From the cell containing the given text, extract its center point as (X, Y) coordinate. 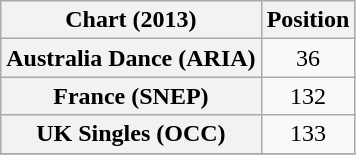
36 (308, 58)
Position (308, 20)
France (SNEP) (131, 96)
133 (308, 134)
132 (308, 96)
UK Singles (OCC) (131, 134)
Australia Dance (ARIA) (131, 58)
Chart (2013) (131, 20)
